Identify which cell holds the provided text, then report its (X, Y) central coordinate. 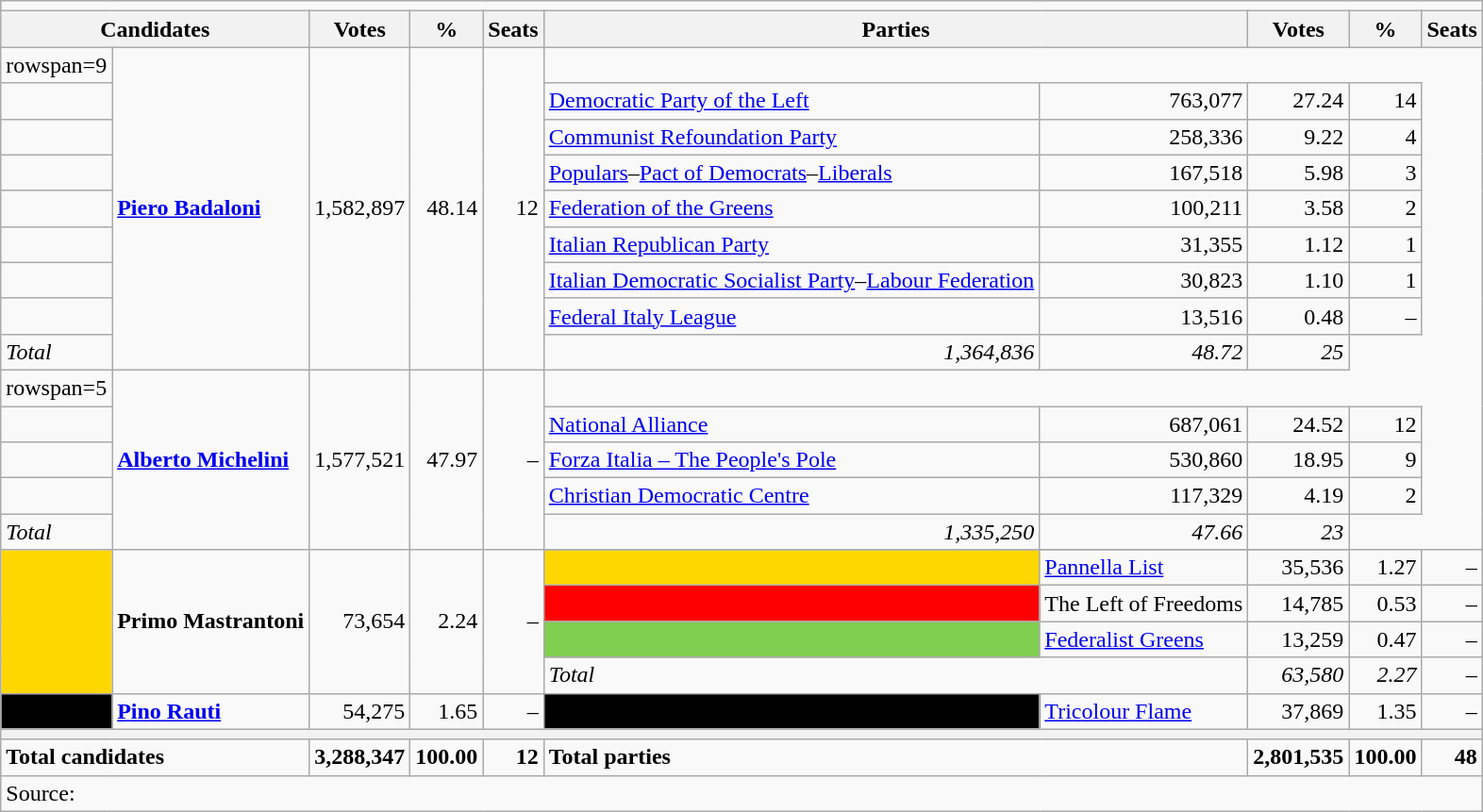
Tricolour Flame (1143, 711)
5.98 (1298, 173)
13,516 (1143, 316)
Alberto Michelini (211, 459)
63,580 (1298, 675)
4 (1385, 137)
Italian Republican Party (791, 244)
258,336 (1143, 137)
48.72 (1143, 352)
1.10 (1298, 280)
117,329 (1143, 496)
1,335,250 (791, 532)
Pino Rauti (211, 711)
Federation of the Greens (791, 208)
2,801,535 (1298, 757)
27.24 (1298, 101)
Christian Democratic Centre (791, 496)
1.12 (1298, 244)
4.19 (1298, 496)
530,860 (1143, 460)
100,211 (1143, 208)
37,869 (1298, 711)
48.14 (447, 209)
1,577,521 (360, 459)
13,259 (1298, 639)
24.52 (1298, 423)
18.95 (1298, 460)
Primo Mastrantoni (211, 621)
48 (1452, 757)
Federal Italy League (791, 316)
9.22 (1298, 137)
167,518 (1143, 173)
23 (1298, 532)
National Alliance (791, 423)
Communist Refoundation Party (791, 137)
Candidates (155, 29)
31,355 (1143, 244)
Italian Democratic Socialist Party–Labour Federation (791, 280)
1,364,836 (791, 352)
Federalist Greens (1143, 639)
763,077 (1143, 101)
Forza Italia – The People's Pole (791, 460)
54,275 (360, 711)
1.35 (1385, 711)
25 (1298, 352)
3.58 (1298, 208)
47.97 (447, 459)
Source: (741, 793)
73,654 (360, 621)
The Left of Freedoms (1143, 604)
0.53 (1385, 604)
0.48 (1298, 316)
Piero Badaloni (211, 209)
9 (1385, 460)
rowspan=9 (57, 65)
2.24 (447, 621)
3,288,347 (360, 757)
14 (1385, 101)
1,582,897 (360, 209)
0.47 (1385, 639)
Parties (896, 29)
14,785 (1298, 604)
Populars–Pact of Democrats–Liberals (791, 173)
3 (1385, 173)
Democratic Party of the Left (791, 101)
30,823 (1143, 280)
rowspan=5 (57, 388)
Total parties (896, 757)
35,536 (1298, 568)
1.65 (447, 711)
Pannella List (1143, 568)
Total candidates (155, 757)
47.66 (1143, 532)
2.27 (1385, 675)
687,061 (1143, 423)
1.27 (1385, 568)
